Extract the [x, y] coordinate from the center of the cell holding the provided text.  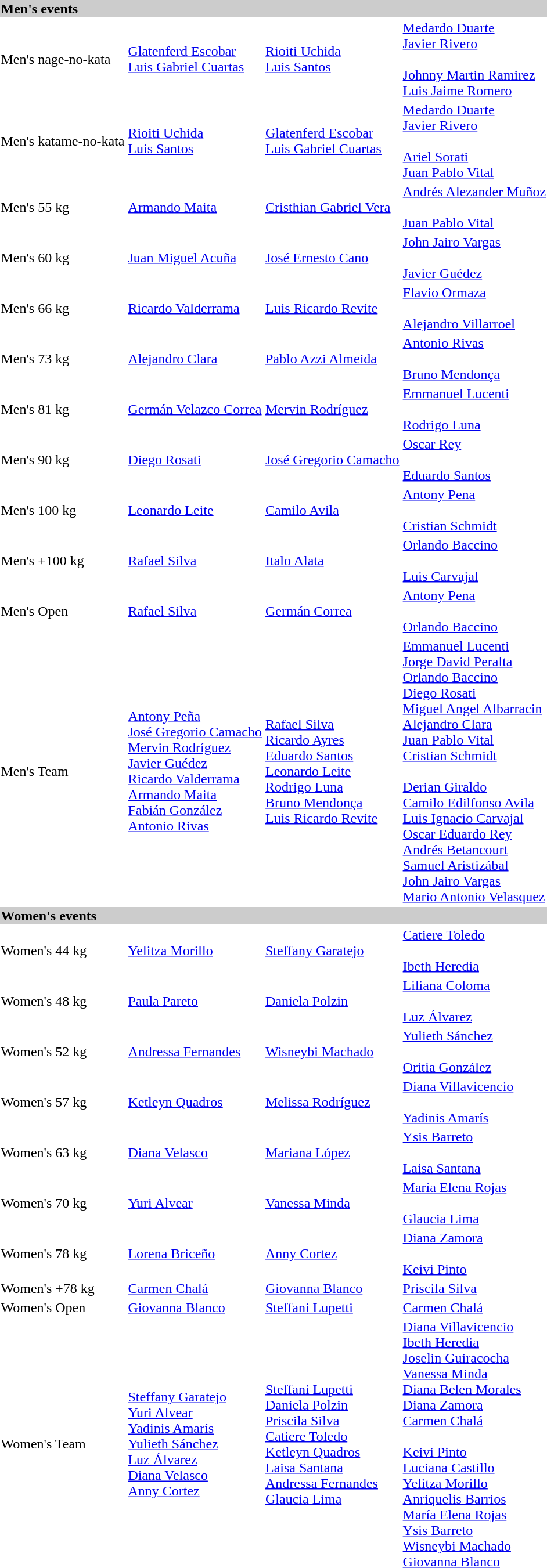
Vanessa Minda [333, 1203]
Men's 81 kg [63, 409]
Ricardo Valderrama [195, 308]
José Gregorio Camacho [333, 460]
Men's 100 kg [63, 510]
Antony PeñaJosé Gregorio CamachoMervin RodríguezJavier GuédezRicardo ValderramaArmando MaitaFabián GonzálezAntonio Rivas [195, 771]
Diana Velasco [195, 1152]
Men's +100 kg [63, 561]
Men's Team [63, 771]
Leonardo Leite [195, 510]
Yuri Alvear [195, 1203]
Men's 66 kg [63, 308]
Men's 60 kg [63, 258]
Men's 90 kg [63, 460]
Pablo Azzi Almeida [333, 359]
Ketleyn Quadros [195, 1102]
Steffani Lupetti [333, 1307]
Catiere ToledoIbeth Heredia [474, 951]
Juan Miguel Acuña [195, 258]
Women's +78 kg [63, 1288]
Cristhian Gabriel Vera [333, 207]
Oscar ReyEduardo Santos [474, 460]
Antony PenaCristian Schmidt [474, 510]
Antony PenaOrlando Baccino [474, 611]
Women's 52 kg [63, 1052]
Men's 73 kg [63, 359]
Medardo DuarteJavier RiveroAriel SoratiJuan Pablo Vital [474, 141]
Germán Correa [333, 611]
Andressa Fernandes [195, 1052]
Women's 70 kg [63, 1203]
Women's 48 kg [63, 1001]
Women's 44 kg [63, 951]
Diana VillavicencioYadinis Amarís [474, 1102]
Italo Alata [333, 561]
Anny Cortez [333, 1253]
Flavio OrmazaAlejandro Villarroel [474, 308]
Luis Ricardo Revite [333, 308]
Ysis BarretoLaisa Santana [474, 1152]
José Ernesto Cano [333, 258]
John Jairo VargasJavier Guédez [474, 258]
Yulieth SánchezOritia González [474, 1052]
Women's 63 kg [63, 1152]
Lorena Briceño [195, 1253]
Antonio RivasBruno Mendonça [474, 359]
Women's 78 kg [63, 1253]
Men's katame-no-kata [63, 141]
Diana ZamoraKeivi Pinto [474, 1253]
Women's 57 kg [63, 1102]
Wisneybi Machado [333, 1052]
Medardo DuarteJavier RiveroJohnny Martin RamirezLuis Jaime Romero [474, 59]
Melissa Rodríguez [333, 1102]
Armando Maita [195, 207]
Steffany Garatejo [333, 951]
Men's events [273, 9]
Andrés Alezander MuñozJuan Pablo Vital [474, 207]
Women's Open [63, 1307]
Yelitza Morillo [195, 951]
Daniela Polzin [333, 1001]
Men's nage-no-kata [63, 59]
Orlando BaccinoLuis Carvajal [474, 561]
María Elena RojasGlaucia Lima [474, 1203]
Mariana López [333, 1152]
Alejandro Clara [195, 359]
Paula Pareto [195, 1001]
Germán Velazco Correa [195, 409]
Priscila Silva [474, 1288]
Men's Open [63, 611]
Rafael SilvaRicardo AyresEduardo SantosLeonardo LeiteRodrigo LunaBruno MendonçaLuis Ricardo Revite [333, 771]
Women's events [273, 916]
Men's 55 kg [63, 207]
Camilo Avila [333, 510]
Emmanuel LucentiRodrigo Luna [474, 409]
Mervin Rodríguez [333, 409]
Liliana ColomaLuz Álvarez [474, 1001]
Diego Rosati [195, 460]
